For the text-containing cell, return its midpoint in [X, Y] coordinate format. 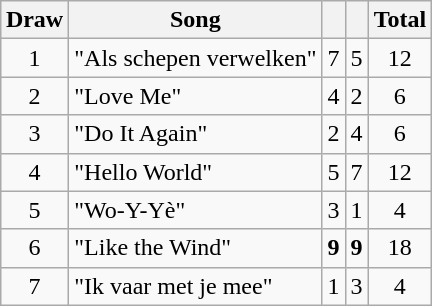
Total [400, 20]
Draw [34, 20]
18 [400, 248]
"Like the Wind" [196, 248]
"Ik vaar met je mee" [196, 286]
"Love Me" [196, 96]
"Als schepen verwelken" [196, 58]
"Do It Again" [196, 134]
Song [196, 20]
"Wo-Y-Yè" [196, 210]
"Hello World" [196, 172]
